Return (X, Y) of the center of cell containing provided text 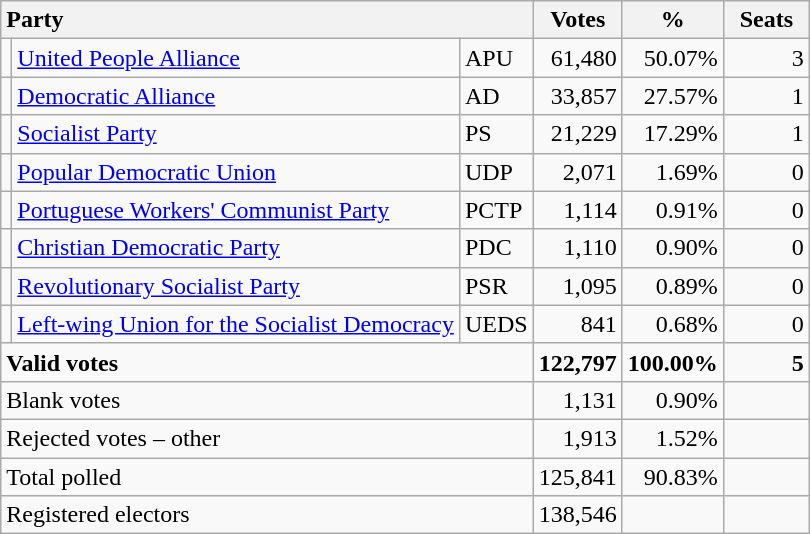
1,114 (578, 210)
17.29% (672, 134)
125,841 (578, 477)
Rejected votes – other (267, 438)
90.83% (672, 477)
1,095 (578, 286)
50.07% (672, 58)
Blank votes (267, 400)
% (672, 20)
0.91% (672, 210)
Seats (766, 20)
138,546 (578, 515)
Total polled (267, 477)
0.89% (672, 286)
1.69% (672, 172)
Socialist Party (236, 134)
2,071 (578, 172)
122,797 (578, 362)
AD (496, 96)
Valid votes (267, 362)
UDP (496, 172)
PSR (496, 286)
APU (496, 58)
UEDS (496, 324)
1,913 (578, 438)
Democratic Alliance (236, 96)
3 (766, 58)
PCTP (496, 210)
100.00% (672, 362)
Registered electors (267, 515)
United People Alliance (236, 58)
PS (496, 134)
21,229 (578, 134)
Christian Democratic Party (236, 248)
61,480 (578, 58)
Popular Democratic Union (236, 172)
5 (766, 362)
0.68% (672, 324)
Portuguese Workers' Communist Party (236, 210)
Left-wing Union for the Socialist Democracy (236, 324)
33,857 (578, 96)
27.57% (672, 96)
Votes (578, 20)
Revolutionary Socialist Party (236, 286)
1.52% (672, 438)
PDC (496, 248)
Party (267, 20)
841 (578, 324)
1,131 (578, 400)
1,110 (578, 248)
